Identify which cell holds the provided text, then report its [X, Y] central coordinate. 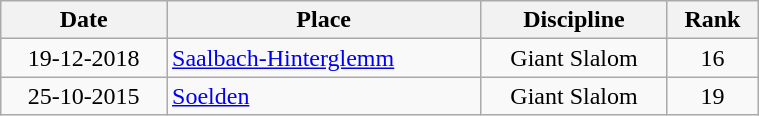
25-10-2015 [84, 96]
Discipline [574, 20]
19-12-2018 [84, 58]
16 [712, 58]
Rank [712, 20]
Saalbach-Hinterglemm [324, 58]
Date [84, 20]
Place [324, 20]
Soelden [324, 96]
19 [712, 96]
